Search for the cell housing the specified text and yield its [X, Y] center coordinate. 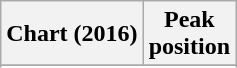
Chart (2016) [72, 34]
Peakposition [189, 34]
